Provide the (x, y) coordinate of the cell's center where the given text is located.  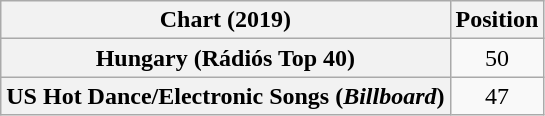
Chart (2019) (226, 20)
Hungary (Rádiós Top 40) (226, 58)
US Hot Dance/Electronic Songs (Billboard) (226, 96)
47 (497, 96)
50 (497, 58)
Position (497, 20)
